Scan for the cell matching the given text and deliver its [X, Y] coordinate at center. 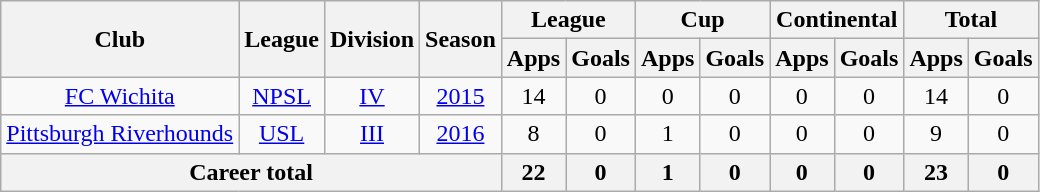
Division [372, 39]
8 [533, 134]
Cup [702, 20]
Pittsburgh Riverhounds [120, 134]
22 [533, 172]
2016 [461, 134]
FC Wichita [120, 96]
2015 [461, 96]
Season [461, 39]
Career total [252, 172]
23 [936, 172]
III [372, 134]
NPSL [282, 96]
Total [971, 20]
9 [936, 134]
USL [282, 134]
Continental [837, 20]
Club [120, 39]
IV [372, 96]
